From the cell containing the given text, extract its center point as [x, y] coordinate. 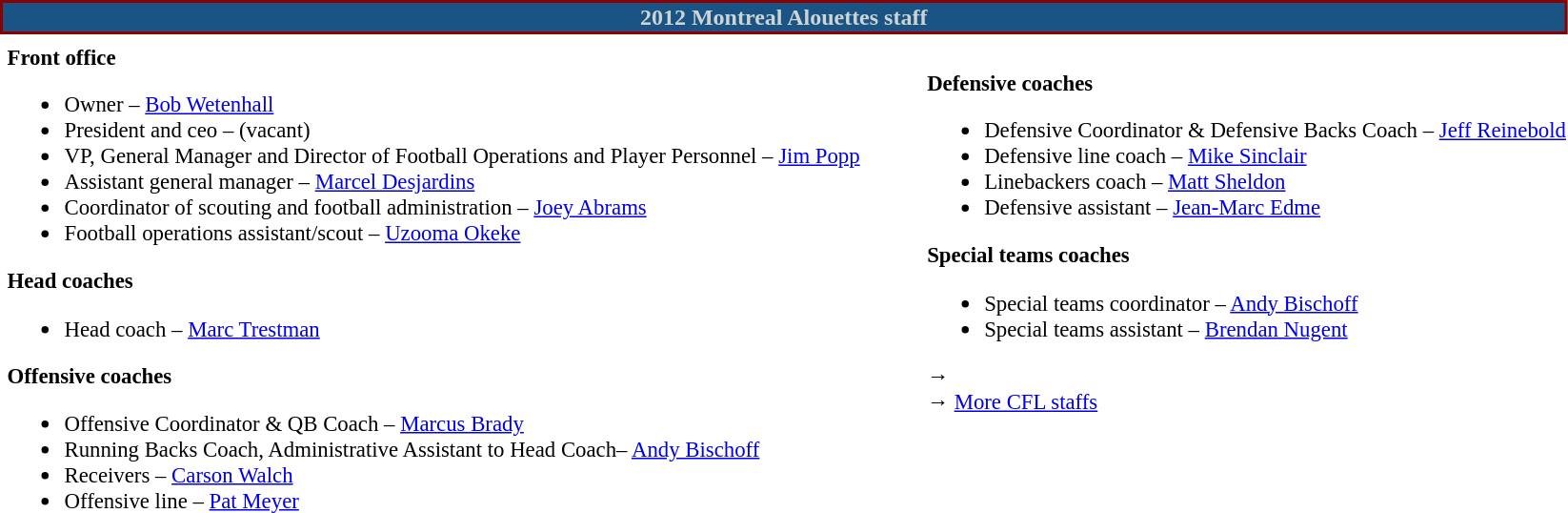
2012 Montreal Alouettes staff [783, 17]
